For the text-containing cell, return its midpoint in (x, y) coordinate format. 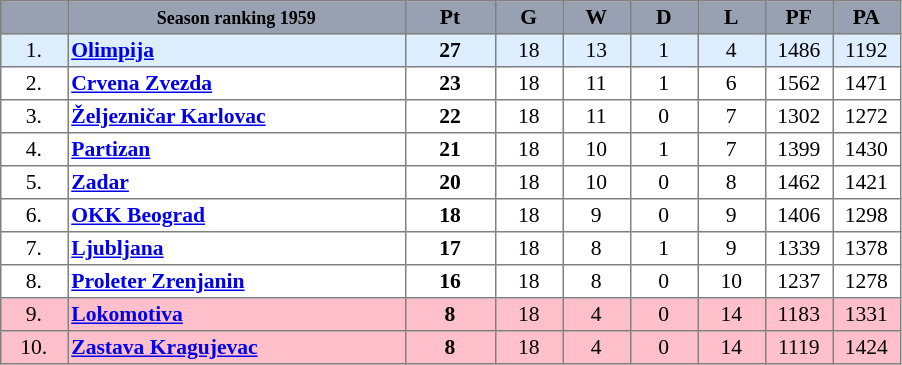
16 (450, 282)
21 (450, 150)
Olimpija (237, 50)
Ljubljana (237, 248)
1378 (866, 248)
13 (596, 50)
PA (866, 18)
Željezničar Karlovac (237, 116)
1183 (799, 314)
1272 (866, 116)
3. (34, 116)
1562 (799, 84)
PF (799, 18)
20 (450, 182)
9. (34, 314)
D (664, 18)
5. (34, 182)
Pt (450, 18)
6. (34, 216)
1421 (866, 182)
4. (34, 150)
Proleter Zrenjanin (237, 282)
Crvena Zvezda (237, 84)
27 (450, 50)
Zastava Kragujevac (237, 348)
Partizan (237, 150)
22 (450, 116)
23 (450, 84)
1192 (866, 50)
G (529, 18)
Zadar (237, 182)
1430 (866, 150)
OKK Beograd (237, 216)
1237 (799, 282)
L (732, 18)
1302 (799, 116)
1298 (866, 216)
Lokomotiva (237, 314)
8. (34, 282)
1424 (866, 348)
1462 (799, 182)
17 (450, 248)
1471 (866, 84)
1339 (799, 248)
6 (732, 84)
1406 (799, 216)
1399 (799, 150)
1119 (799, 348)
1278 (866, 282)
10. (34, 348)
7. (34, 248)
2. (34, 84)
1. (34, 50)
Season ranking 1959 (237, 18)
1331 (866, 314)
1486 (799, 50)
W (596, 18)
